Scan for the cell matching the given text and deliver its [x, y] coordinate at center. 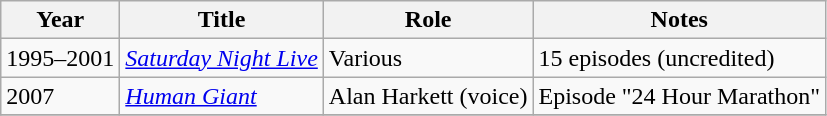
Year [60, 20]
Human Giant [222, 96]
Episode "24 Hour Marathon" [680, 96]
1995–2001 [60, 58]
Notes [680, 20]
15 episodes (uncredited) [680, 58]
Title [222, 20]
Role [428, 20]
Various [428, 58]
2007 [60, 96]
Saturday Night Live [222, 58]
Alan Harkett (voice) [428, 96]
